Return the [x, y] coordinate for the center point of the cell that contains the specified text.  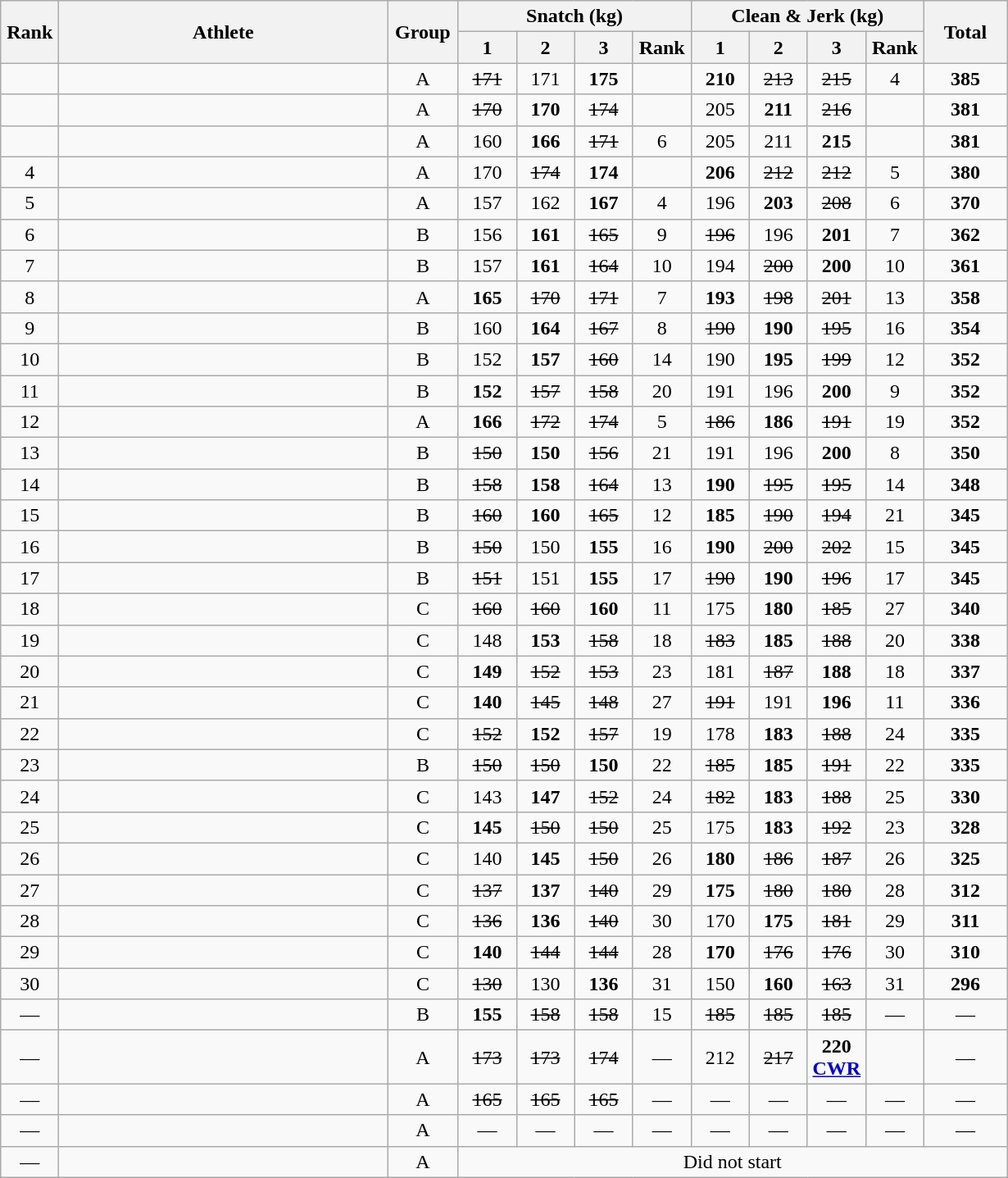
358 [965, 297]
362 [965, 234]
172 [546, 422]
206 [720, 172]
216 [836, 110]
203 [779, 203]
220 CWR [836, 1057]
370 [965, 203]
361 [965, 266]
Group [423, 32]
178 [720, 734]
192 [836, 827]
208 [836, 203]
182 [720, 796]
Snatch (kg) [574, 16]
337 [965, 671]
213 [779, 79]
199 [836, 359]
Total [965, 32]
310 [965, 953]
198 [779, 297]
325 [965, 858]
143 [487, 796]
Did not start [733, 1162]
336 [965, 703]
163 [836, 984]
202 [836, 547]
338 [965, 640]
312 [965, 889]
217 [779, 1057]
348 [965, 484]
Athlete [223, 32]
162 [546, 203]
193 [720, 297]
354 [965, 328]
380 [965, 172]
350 [965, 453]
296 [965, 984]
340 [965, 609]
385 [965, 79]
330 [965, 796]
147 [546, 796]
210 [720, 79]
Clean & Jerk (kg) [807, 16]
328 [965, 827]
311 [965, 921]
149 [487, 671]
